Pinpoint the cell where the given text exists, returning its [x, y] midpoint coordinate. 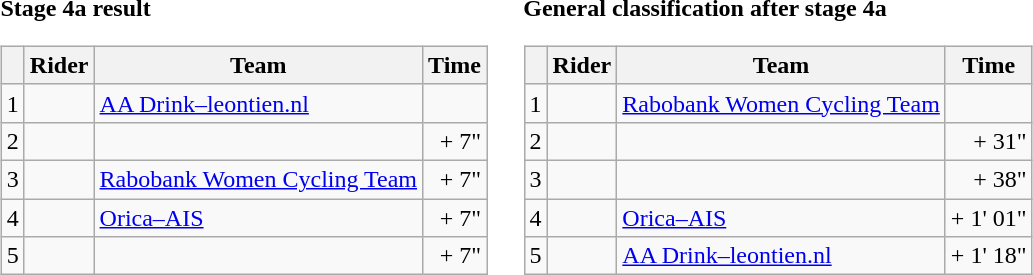
+ 31" [988, 141]
+ 1' 18" [988, 256]
+ 38" [988, 179]
+ 1' 01" [988, 217]
